From the cell containing the given text, extract its center point as (x, y) coordinate. 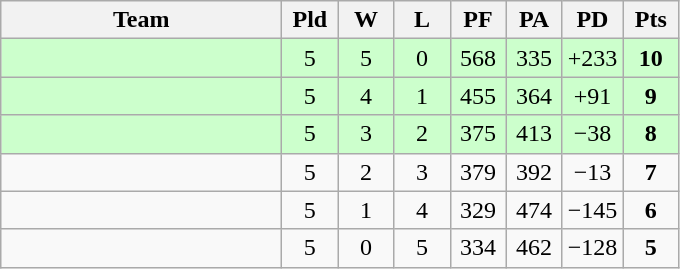
Pts (651, 20)
−128 (592, 248)
+233 (592, 58)
PA (534, 20)
10 (651, 58)
329 (478, 210)
7 (651, 172)
474 (534, 210)
8 (651, 134)
379 (478, 172)
W (366, 20)
364 (534, 96)
−38 (592, 134)
Pld (310, 20)
375 (478, 134)
455 (478, 96)
392 (534, 172)
568 (478, 58)
+91 (592, 96)
PF (478, 20)
L (422, 20)
462 (534, 248)
−145 (592, 210)
413 (534, 134)
6 (651, 210)
9 (651, 96)
Team (142, 20)
PD (592, 20)
335 (534, 58)
334 (478, 248)
−13 (592, 172)
